Extract the (x, y) coordinate from the center of the cell holding the provided text.  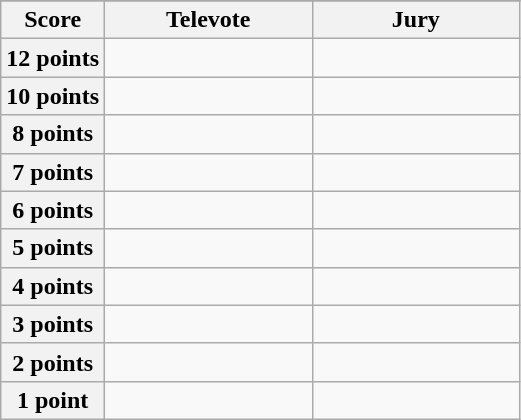
8 points (53, 134)
5 points (53, 248)
3 points (53, 324)
10 points (53, 96)
12 points (53, 58)
7 points (53, 172)
4 points (53, 286)
Televote (209, 20)
2 points (53, 362)
1 point (53, 400)
Score (53, 20)
6 points (53, 210)
Jury (416, 20)
